Provide the [x, y] coordinate of the cell's center where the given text is located.  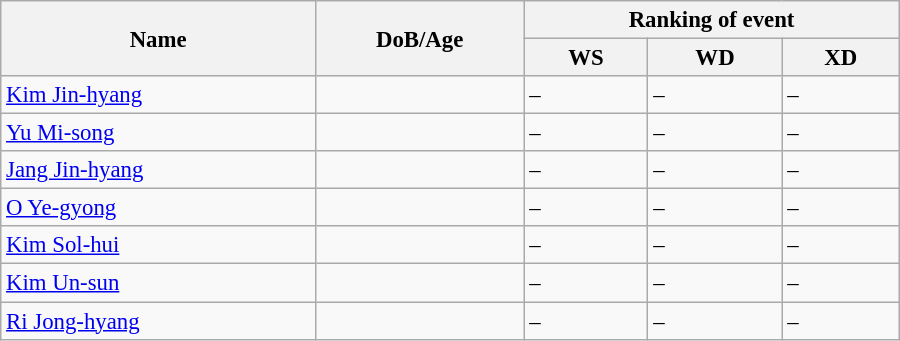
WD [715, 58]
Jang Jin-hyang [158, 170]
XD [840, 58]
Name [158, 38]
Yu Mi-song [158, 133]
Ranking of event [712, 20]
Kim Un-sun [158, 283]
Ri Jong-hyang [158, 321]
Kim Sol-hui [158, 245]
O Ye-gyong [158, 208]
Kim Jin-hyang [158, 95]
DoB/Age [419, 38]
WS [586, 58]
